Provide the [X, Y] coordinate of the cell's center where the given text is located.  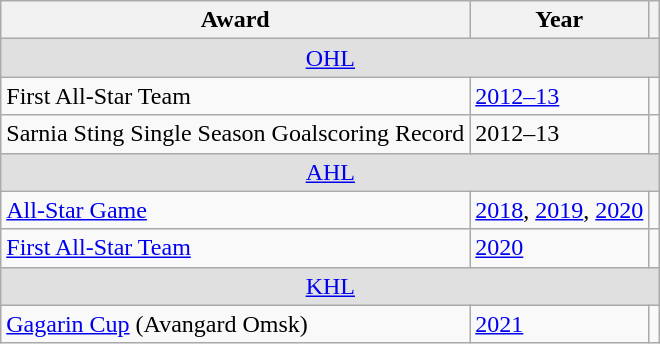
Award [236, 20]
2020 [560, 248]
2018, 2019, 2020 [560, 210]
AHL [330, 172]
Year [560, 20]
Sarnia Sting Single Season Goalscoring Record [236, 134]
KHL [330, 286]
OHL [330, 58]
2021 [560, 324]
All-Star Game [236, 210]
Gagarin Cup (Avangard Omsk) [236, 324]
